Identify which cell holds the provided text, then report its [X, Y] central coordinate. 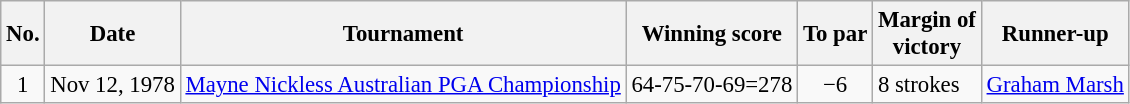
To par [836, 34]
Margin ofvictory [928, 34]
No. [23, 34]
8 strokes [928, 85]
Nov 12, 1978 [112, 85]
Runner-up [1055, 34]
−6 [836, 85]
Graham Marsh [1055, 85]
Winning score [712, 34]
64-75-70-69=278 [712, 85]
Tournament [403, 34]
Date [112, 34]
1 [23, 85]
Mayne Nickless Australian PGA Championship [403, 85]
